Search for the cell housing the specified text and yield its [x, y] center coordinate. 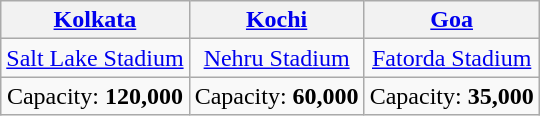
Goa [452, 20]
Kochi [276, 20]
Salt Lake Stadium [95, 58]
Nehru Stadium [276, 58]
Capacity: 60,000 [276, 96]
Kolkata [95, 20]
Capacity: 120,000 [95, 96]
Capacity: 35,000 [452, 96]
Fatorda Stadium [452, 58]
